Scan for the cell matching the given text and deliver its (X, Y) coordinate at center. 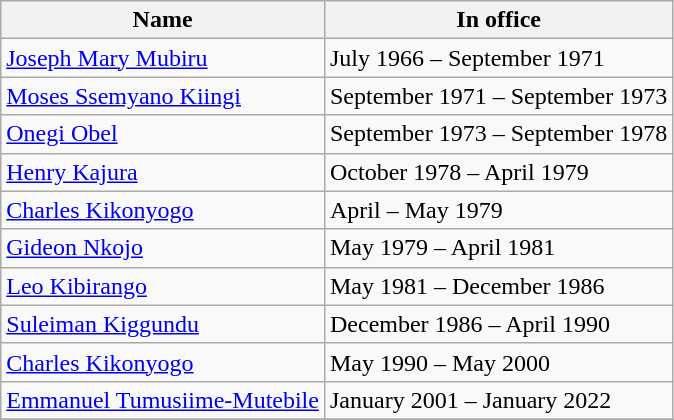
May 1981 – December 1986 (498, 286)
October 1978 – April 1979 (498, 172)
January 2001 – January 2022 (498, 400)
July 1966 – September 1971 (498, 58)
Leo Kibirango (163, 286)
Joseph Mary Mubiru (163, 58)
Henry Kajura (163, 172)
May 1990 – May 2000 (498, 362)
September 1971 – September 1973 (498, 96)
Name (163, 20)
December 1986 – April 1990 (498, 324)
Moses Ssemyano Kiingi (163, 96)
In office (498, 20)
Emmanuel Tumusiime-Mutebile (163, 400)
Onegi Obel (163, 134)
September 1973 – September 1978 (498, 134)
Gideon Nkojo (163, 248)
Suleiman Kiggundu (163, 324)
May 1979 – April 1981 (498, 248)
April – May 1979 (498, 210)
